Extract the [X, Y] coordinate from the center of the cell holding the provided text.  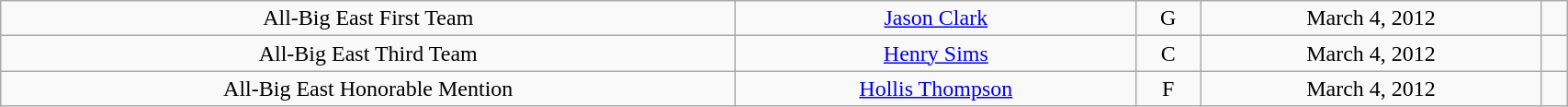
G [1168, 18]
C [1168, 53]
Henry Sims [936, 53]
Hollis Thompson [936, 89]
All-Big East Third Team [368, 53]
Jason Clark [936, 18]
F [1168, 89]
All-Big East Honorable Mention [368, 89]
All-Big East First Team [368, 18]
